Identify which cell holds the provided text, then report its (X, Y) central coordinate. 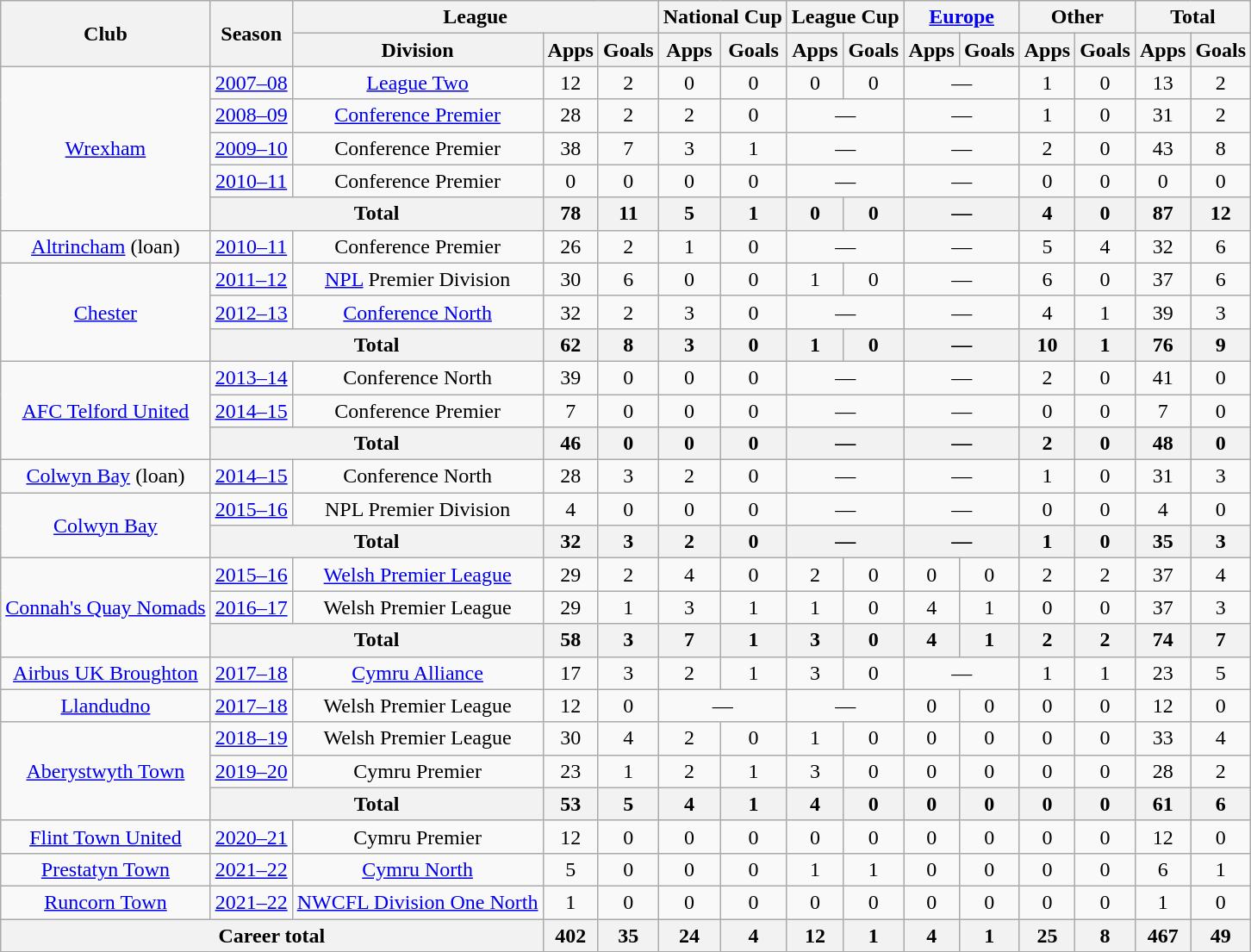
76 (1162, 345)
Chester (105, 312)
2020–21 (252, 837)
2016–17 (252, 607)
26 (570, 246)
Llandudno (105, 706)
Aberystwyth Town (105, 771)
74 (1162, 640)
58 (570, 640)
41 (1162, 377)
78 (570, 214)
NWCFL Division One North (417, 902)
League Two (417, 83)
Division (417, 50)
49 (1221, 935)
League (476, 17)
Altrincham (loan) (105, 246)
2009–10 (252, 148)
Connah's Quay Nomads (105, 607)
Colwyn Bay (loan) (105, 476)
9 (1221, 345)
13 (1162, 83)
Europe (962, 17)
Season (252, 34)
402 (570, 935)
2019–20 (252, 771)
Flint Town United (105, 837)
2008–09 (252, 115)
48 (1162, 444)
Cymru Alliance (417, 673)
2007–08 (252, 83)
87 (1162, 214)
25 (1047, 935)
Career total (272, 935)
2012–13 (252, 312)
10 (1047, 345)
46 (570, 444)
24 (689, 935)
Colwyn Bay (105, 526)
33 (1162, 738)
Prestatyn Town (105, 869)
AFC Telford United (105, 410)
Airbus UK Broughton (105, 673)
2011–12 (252, 279)
11 (628, 214)
17 (570, 673)
Other (1077, 17)
Wrexham (105, 148)
Runcorn Town (105, 902)
2013–14 (252, 377)
Cymru North (417, 869)
2018–19 (252, 738)
38 (570, 148)
43 (1162, 148)
Club (105, 34)
League Cup (845, 17)
53 (570, 804)
61 (1162, 804)
467 (1162, 935)
62 (570, 345)
National Cup (722, 17)
